Locate the cell with the specified text and output its [x, y] center coordinate. 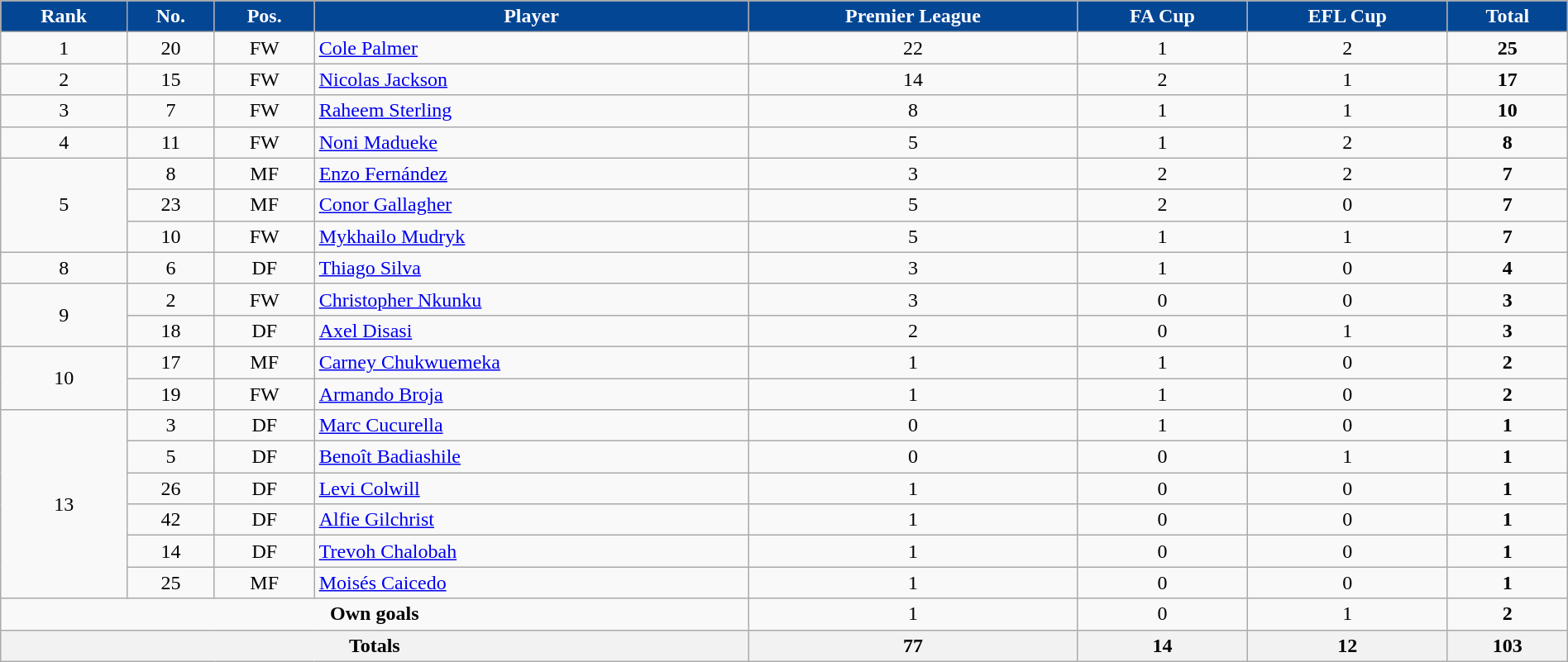
20 [171, 48]
26 [171, 488]
No. [171, 17]
Armando Broja [531, 394]
Moisés Caicedo [531, 583]
22 [913, 48]
77 [913, 645]
15 [171, 79]
23 [171, 205]
18 [171, 331]
Pos. [265, 17]
42 [171, 520]
FA Cup [1163, 17]
Enzo Fernández [531, 174]
Benoît Badiashile [531, 457]
19 [171, 394]
Total [1507, 17]
Mykhailo Mudryk [531, 236]
Alfie Gilchrist [531, 520]
103 [1507, 645]
Premier League [913, 17]
Cole Palmer [531, 48]
13 [65, 504]
Carney Chukwuemeka [531, 362]
Raheem Sterling [531, 111]
12 [1347, 645]
Axel Disasi [531, 331]
Trevoh Chalobah [531, 551]
Levi Colwill [531, 488]
Nicolas Jackson [531, 79]
6 [171, 268]
Rank [65, 17]
Thiago Silva [531, 268]
Christopher Nkunku [531, 299]
Player [531, 17]
11 [171, 142]
EFL Cup [1347, 17]
Totals [375, 645]
Conor Gallagher [531, 205]
9 [65, 315]
Own goals [375, 614]
Marc Cucurella [531, 426]
Noni Madueke [531, 142]
